Determine the [x, y] coordinate at the center of the cell enclosing the given text.  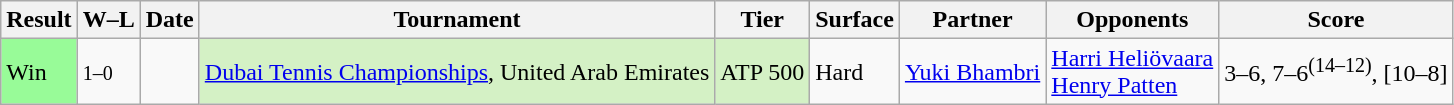
Date [170, 20]
Yuki Bhambri [972, 72]
1–0 [108, 72]
Surface [855, 20]
Tournament [457, 20]
Dubai Tennis Championships, United Arab Emirates [457, 72]
Result [39, 20]
ATP 500 [762, 72]
Harri Heliövaara Henry Patten [1132, 72]
Hard [855, 72]
Partner [972, 20]
Win [39, 72]
Score [1336, 20]
3–6, 7–6(14–12), [10–8] [1336, 72]
Tier [762, 20]
Opponents [1132, 20]
W–L [108, 20]
